For the text-containing cell, return its midpoint in [X, Y] coordinate format. 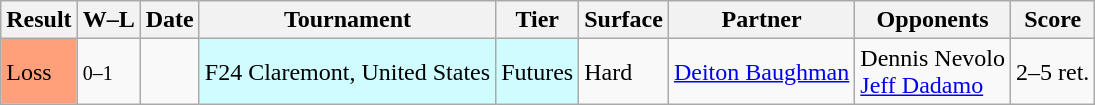
0–1 [108, 72]
Deiton Baughman [761, 72]
Score [1053, 20]
Hard [624, 72]
2–5 ret. [1053, 72]
Surface [624, 20]
Loss [39, 72]
Tournament [347, 20]
Dennis Nevolo Jeff Dadamo [933, 72]
W–L [108, 20]
Result [39, 20]
Partner [761, 20]
Futures [538, 72]
Date [170, 20]
F24 Claremont, United States [347, 72]
Opponents [933, 20]
Tier [538, 20]
